Provide the [x, y] coordinate of the cell's center where the given text is located.  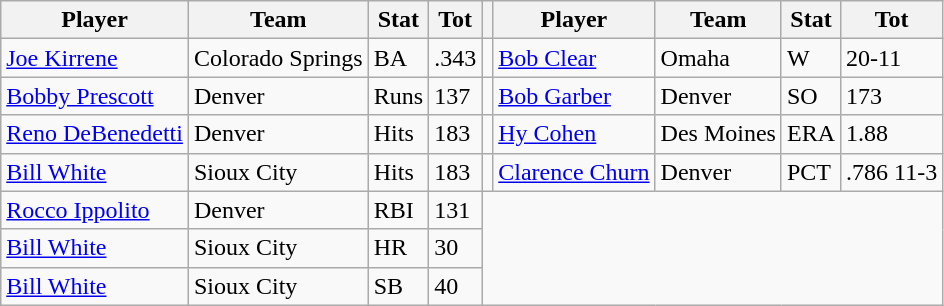
Hy Cohen [574, 134]
Reno DeBenedetti [95, 134]
ERA [810, 134]
Bob Garber [574, 96]
30 [456, 248]
Clarence Churn [574, 172]
20-11 [892, 58]
137 [456, 96]
40 [456, 286]
HR [398, 248]
SO [810, 96]
Bobby Prescott [95, 96]
Des Moines [718, 134]
Joe Kirrene [95, 58]
131 [456, 210]
173 [892, 96]
BA [398, 58]
.343 [456, 58]
Bob Clear [574, 58]
Colorado Springs [278, 58]
1.88 [892, 134]
.786 11-3 [892, 172]
PCT [810, 172]
Rocco Ippolito [95, 210]
RBI [398, 210]
W [810, 58]
SB [398, 286]
Omaha [718, 58]
Runs [398, 96]
